For the text-containing cell, return its midpoint in [x, y] coordinate format. 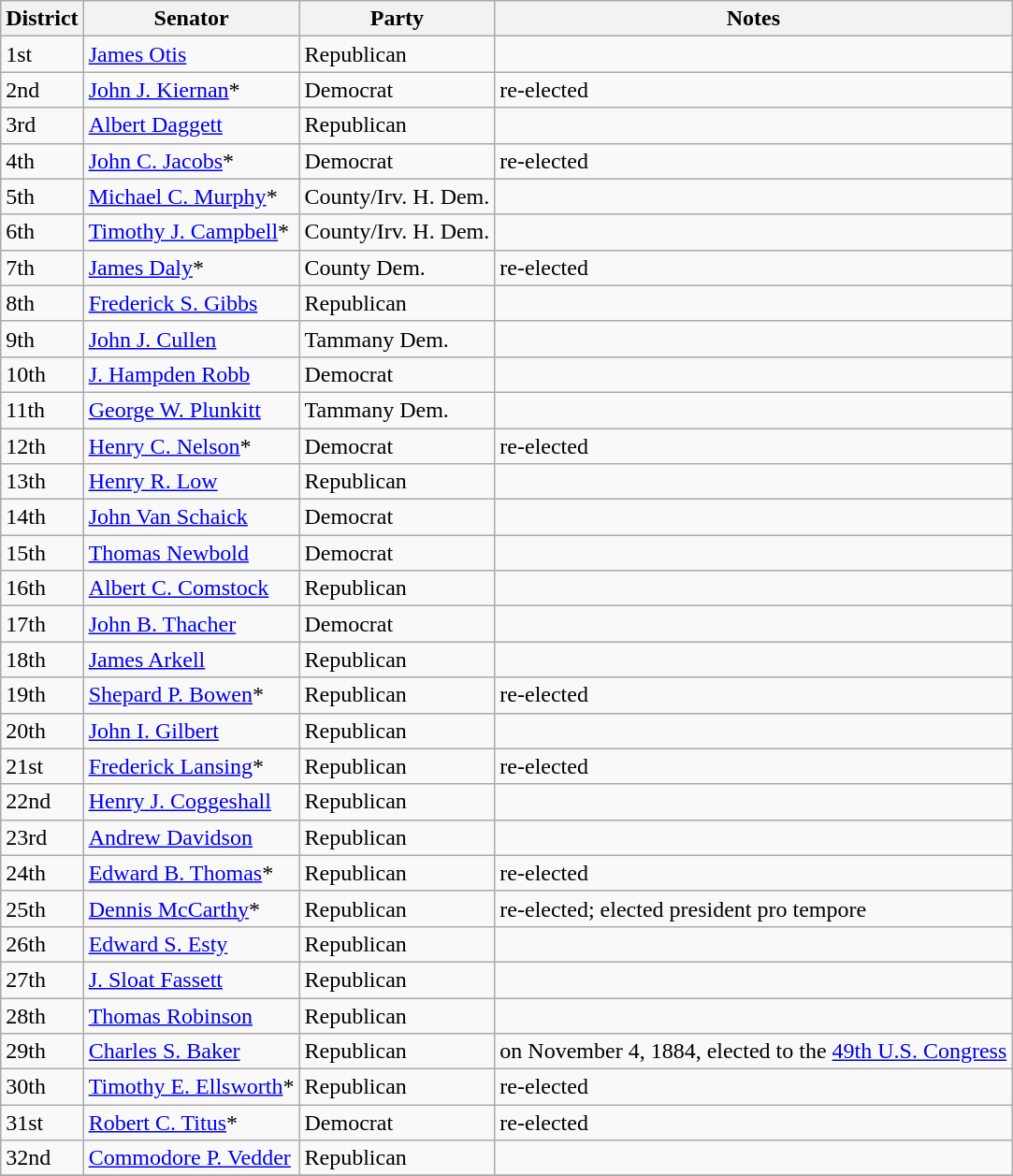
Edward S. Esty [191, 944]
1st [42, 54]
19th [42, 695]
21st [42, 766]
Senator [191, 19]
16th [42, 588]
Frederick Lansing* [191, 766]
Commodore P. Vedder [191, 1158]
Thomas Newbold [191, 553]
Timothy J. Campbell* [191, 232]
7th [42, 268]
4th [42, 161]
Party [397, 19]
John Van Schaick [191, 517]
31st [42, 1123]
5th [42, 196]
24th [42, 873]
James Daly* [191, 268]
14th [42, 517]
District [42, 19]
18th [42, 660]
12th [42, 446]
Albert Daggett [191, 125]
John I. Gilbert [191, 731]
J. Sloat Fassett [191, 980]
Timothy E. Ellsworth* [191, 1087]
Albert C. Comstock [191, 588]
Edward B. Thomas* [191, 873]
John C. Jacobs* [191, 161]
26th [42, 944]
James Arkell [191, 660]
10th [42, 374]
Notes [754, 19]
John J. Cullen [191, 339]
27th [42, 980]
Andrew Davidson [191, 837]
Frederick S. Gibbs [191, 303]
3rd [42, 125]
20th [42, 731]
2nd [42, 90]
13th [42, 482]
30th [42, 1087]
Thomas Robinson [191, 1015]
8th [42, 303]
Michael C. Murphy* [191, 196]
on November 4, 1884, elected to the 49th U.S. Congress [754, 1052]
6th [42, 232]
James Otis [191, 54]
15th [42, 553]
County Dem. [397, 268]
17th [42, 624]
Henry C. Nelson* [191, 446]
re-elected; elected president pro tempore [754, 908]
Henry J. Coggeshall [191, 802]
23rd [42, 837]
Charles S. Baker [191, 1052]
Dennis McCarthy* [191, 908]
11th [42, 410]
28th [42, 1015]
32nd [42, 1158]
Robert C. Titus* [191, 1123]
9th [42, 339]
John B. Thacher [191, 624]
Shepard P. Bowen* [191, 695]
George W. Plunkitt [191, 410]
29th [42, 1052]
Henry R. Low [191, 482]
John J. Kiernan* [191, 90]
J. Hampden Robb [191, 374]
25th [42, 908]
22nd [42, 802]
